Output the [X, Y] coordinate of the center of the cell containing the given text.  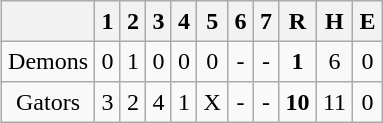
Demons [48, 61]
11 [334, 102]
5 [212, 21]
10 [298, 102]
H [334, 21]
E [368, 21]
X [212, 102]
7 [266, 21]
R [298, 21]
Gators [48, 102]
